Pinpoint the cell where the given text exists, returning its [X, Y] midpoint coordinate. 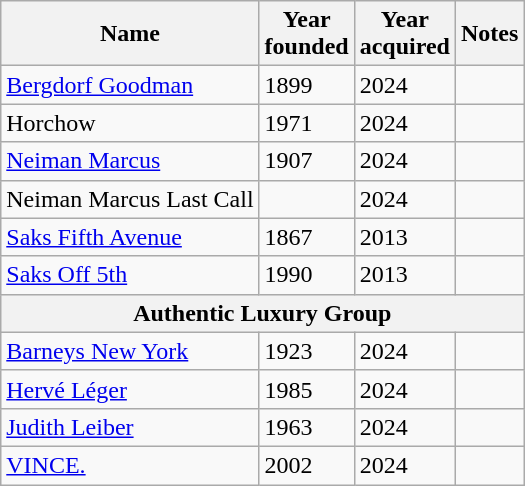
Neiman Marcus [130, 161]
1971 [306, 123]
1899 [306, 85]
Barneys New York [130, 351]
Yearacquired [404, 34]
Horchow [130, 123]
Authentic Luxury Group [262, 313]
VINCE. [130, 465]
Saks Off 5th [130, 275]
1923 [306, 351]
1867 [306, 237]
1907 [306, 161]
1990 [306, 275]
2002 [306, 465]
Judith Leiber [130, 427]
Hervé Léger [130, 389]
Neiman Marcus Last Call [130, 199]
Yearfounded [306, 34]
1985 [306, 389]
Bergdorf Goodman [130, 85]
Name [130, 34]
Saks Fifth Avenue [130, 237]
1963 [306, 427]
Notes [489, 34]
